For the text-containing cell, return its midpoint in [x, y] coordinate format. 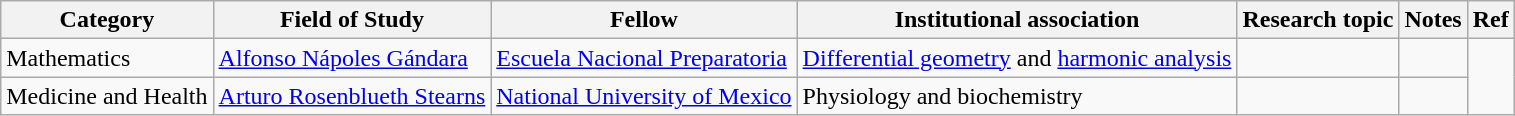
Mathematics [107, 58]
Institutional association [1017, 20]
Differential geometry and harmonic analysis [1017, 58]
Notes [1433, 20]
Research topic [1318, 20]
Arturo Rosenblueth Stearns [352, 96]
Medicine and Health [107, 96]
Escuela Nacional Preparatoria [644, 58]
Physiology and biochemistry [1017, 96]
Field of Study [352, 20]
National University of Mexico [644, 96]
Ref [1490, 20]
Fellow [644, 20]
Alfonso Nápoles Gándara [352, 58]
Category [107, 20]
